From the cell containing the given text, extract its center point as [X, Y] coordinate. 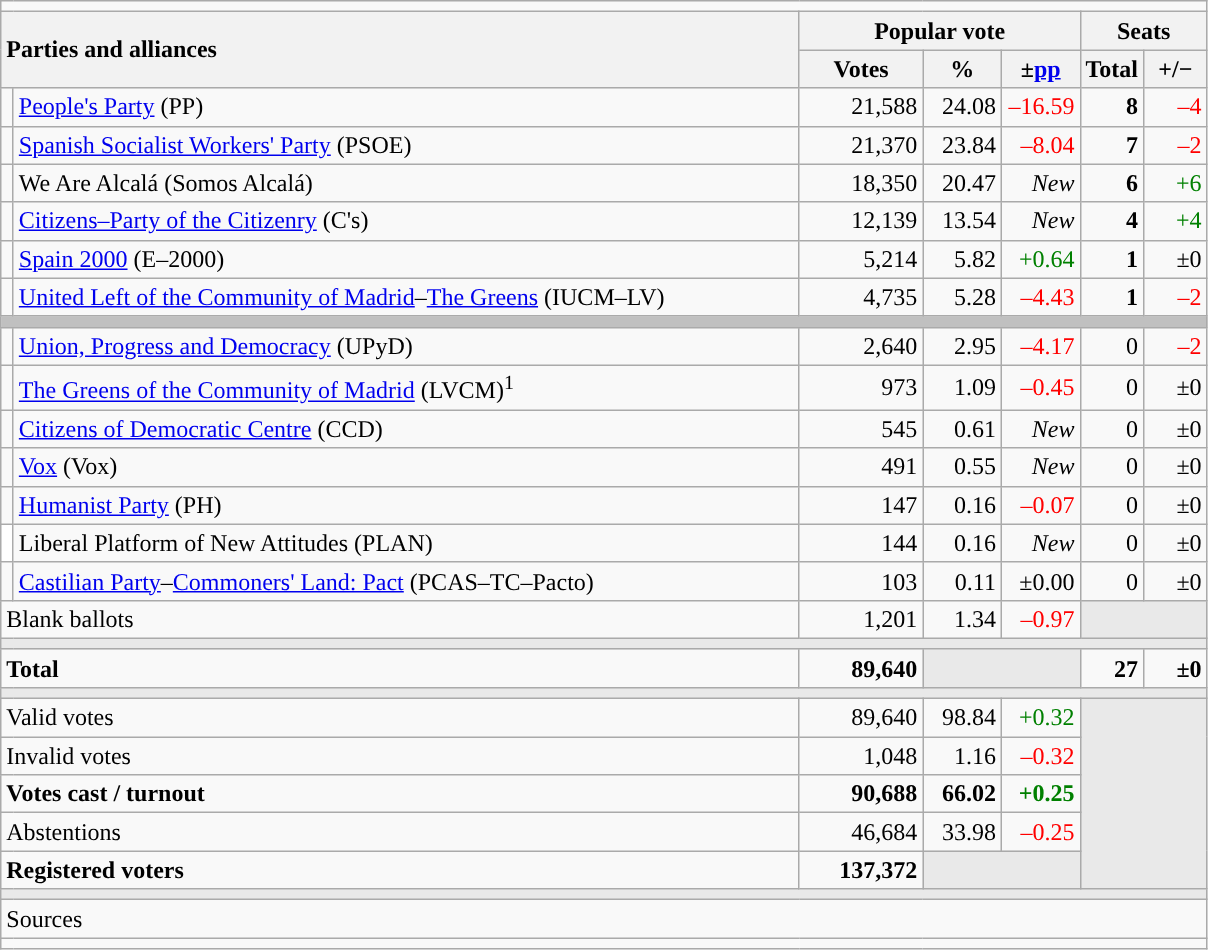
Seats [1144, 31]
Vox (Vox) [406, 467]
±pp [1040, 69]
1.34 [962, 619]
Liberal Platform of New Attitudes (PLAN) [406, 543]
Blank ballots [400, 619]
Citizens of Democratic Centre (CCD) [406, 429]
545 [861, 429]
0.55 [962, 467]
46,684 [861, 832]
8 [1112, 107]
–8.04 [1040, 145]
0.11 [962, 581]
Sources [604, 919]
1.16 [962, 756]
147 [861, 505]
24.08 [962, 107]
4,735 [861, 297]
98.84 [962, 718]
–0.45 [1040, 388]
491 [861, 467]
21,588 [861, 107]
2,640 [861, 346]
7 [1112, 145]
% [962, 69]
The Greens of the Community of Madrid (LVCM)1 [406, 388]
Parties and alliances [400, 50]
±0.00 [1040, 581]
973 [861, 388]
137,372 [861, 870]
Valid votes [400, 718]
27 [1112, 668]
Votes [861, 69]
18,350 [861, 183]
0.61 [962, 429]
Spain 2000 (E–2000) [406, 259]
144 [861, 543]
–4 [1176, 107]
Castilian Party–Commoners' Land: Pact (PCAS–TC–Pacto) [406, 581]
Union, Progress and Democracy (UPyD) [406, 346]
–16.59 [1040, 107]
Votes cast / turnout [400, 794]
Invalid votes [400, 756]
1,048 [861, 756]
People's Party (PP) [406, 107]
–4.17 [1040, 346]
13.54 [962, 221]
Spanish Socialist Workers' Party (PSOE) [406, 145]
–0.97 [1040, 619]
66.02 [962, 794]
–0.07 [1040, 505]
90,688 [861, 794]
21,370 [861, 145]
103 [861, 581]
1,201 [861, 619]
+0.32 [1040, 718]
2.95 [962, 346]
+/− [1176, 69]
Popular vote [940, 31]
1.09 [962, 388]
5.28 [962, 297]
Registered voters [400, 870]
–0.32 [1040, 756]
Humanist Party (PH) [406, 505]
4 [1112, 221]
12,139 [861, 221]
+6 [1176, 183]
20.47 [962, 183]
–4.43 [1040, 297]
Citizens–Party of the Citizenry (C's) [406, 221]
5,214 [861, 259]
We Are Alcalá (Somos Alcalá) [406, 183]
+4 [1176, 221]
6 [1112, 183]
5.82 [962, 259]
+0.64 [1040, 259]
–0.25 [1040, 832]
33.98 [962, 832]
+0.25 [1040, 794]
23.84 [962, 145]
United Left of the Community of Madrid–The Greens (IUCM–LV) [406, 297]
Abstentions [400, 832]
